Identify which cell holds the provided text, then report its [X, Y] central coordinate. 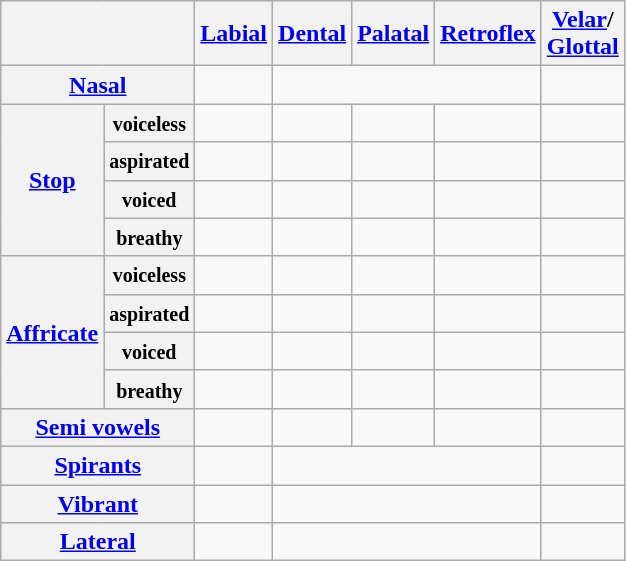
Nasal [98, 85]
Retroflex [488, 34]
Velar/Glottal [582, 34]
Dental [312, 34]
Palatal [394, 34]
Lateral [98, 542]
Labial [234, 34]
Stop [52, 180]
Vibrant [98, 503]
Spirants [98, 465]
Semi vowels [98, 427]
Affricate [52, 332]
